Identify which cell holds the provided text, then report its (x, y) central coordinate. 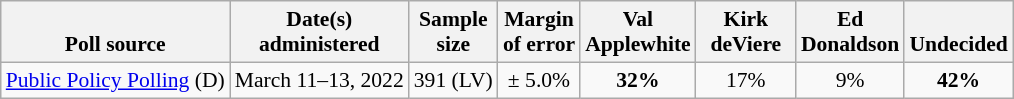
Undecided (958, 32)
EdDonaldson (850, 32)
Marginof error (539, 32)
Samplesize (454, 32)
32% (638, 80)
March 11–13, 2022 (320, 80)
Poll source (116, 32)
17% (746, 80)
ValApplewhite (638, 32)
Date(s)administered (320, 32)
9% (850, 80)
Public Policy Polling (D) (116, 80)
± 5.0% (539, 80)
391 (LV) (454, 80)
42% (958, 80)
KirkdeViere (746, 32)
